From the cell containing the given text, extract its center point as (X, Y) coordinate. 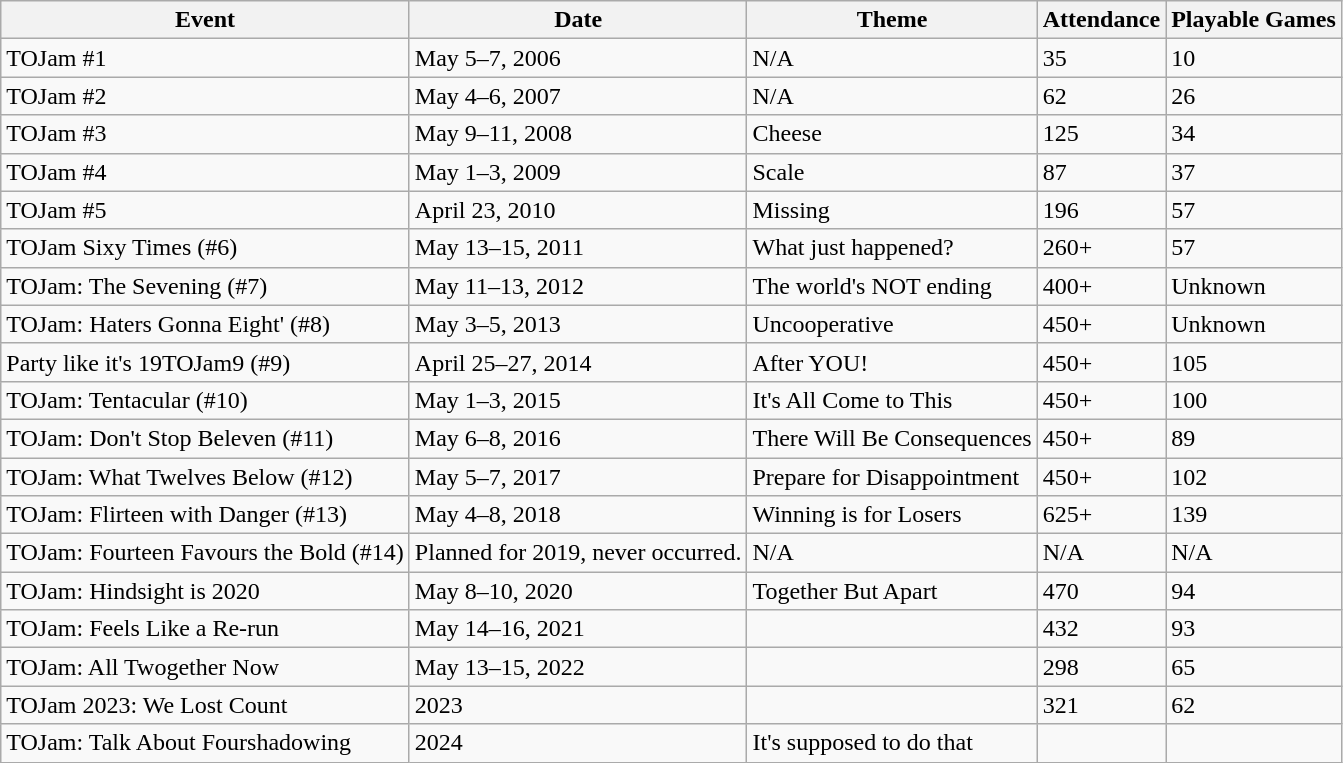
TOJam Sixy Times (#6) (206, 248)
TOJam: Haters Gonna Eight' (#8) (206, 324)
35 (1101, 58)
May 14–16, 2021 (578, 629)
TOJam: What Twelves Below (#12) (206, 477)
TOJam: The Sevening (#7) (206, 286)
37 (1254, 172)
May 8–10, 2020 (578, 591)
TOJam #5 (206, 210)
470 (1101, 591)
May 5–7, 2006 (578, 58)
May 13–15, 2022 (578, 667)
321 (1101, 705)
Party like it's 19TOJam9 (#9) (206, 362)
Prepare for Disappointment (892, 477)
May 9–11, 2008 (578, 134)
It's All Come to This (892, 400)
TOJam: All Twogether Now (206, 667)
Winning is for Losers (892, 515)
TOJam: Don't Stop Beleven (#11) (206, 438)
26 (1254, 96)
400+ (1101, 286)
TOJam: Talk About Fourshadowing (206, 743)
May 3–5, 2013 (578, 324)
May 1–3, 2009 (578, 172)
93 (1254, 629)
10 (1254, 58)
100 (1254, 400)
After YOU! (892, 362)
125 (1101, 134)
TOJam: Fourteen Favours the Bold (#14) (206, 553)
260+ (1101, 248)
Scale (892, 172)
May 6–8, 2016 (578, 438)
105 (1254, 362)
It's supposed to do that (892, 743)
May 13–15, 2011 (578, 248)
87 (1101, 172)
May 1–3, 2015 (578, 400)
Planned for 2019, never occurred. (578, 553)
Playable Games (1254, 20)
Event (206, 20)
89 (1254, 438)
TOJam: Flirteen with Danger (#13) (206, 515)
May 4–8, 2018 (578, 515)
94 (1254, 591)
TOJam: Tentacular (#10) (206, 400)
2023 (578, 705)
May 4–6, 2007 (578, 96)
TOJam #4 (206, 172)
TOJam: Hindsight is 2020 (206, 591)
625+ (1101, 515)
Attendance (1101, 20)
196 (1101, 210)
April 25–27, 2014 (578, 362)
Cheese (892, 134)
May 11–13, 2012 (578, 286)
432 (1101, 629)
139 (1254, 515)
The world's NOT ending (892, 286)
April 23, 2010 (578, 210)
There Will Be Consequences (892, 438)
TOJam #3 (206, 134)
Theme (892, 20)
TOJam #2 (206, 96)
34 (1254, 134)
65 (1254, 667)
Date (578, 20)
May 5–7, 2017 (578, 477)
TOJam: Feels Like a Re-run (206, 629)
102 (1254, 477)
What just happened? (892, 248)
Missing (892, 210)
2024 (578, 743)
TOJam 2023: We Lost Count (206, 705)
Uncooperative (892, 324)
TOJam #1 (206, 58)
Together But Apart (892, 591)
298 (1101, 667)
